Detect which cell encompasses the target text, then output its [x, y] center coordinate. 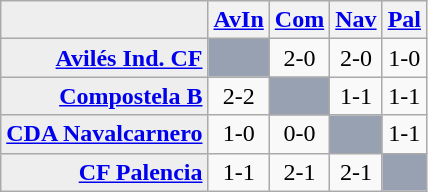
2-2 [238, 96]
AvIn [238, 20]
Avilés Ind. CF [104, 58]
Nav [356, 20]
CDA Navalcarnero [104, 134]
Pal [404, 20]
0-0 [299, 134]
CF Palencia [104, 172]
Com [299, 20]
Compostela B [104, 96]
